Locate the cell with the specified text and output its [X, Y] center coordinate. 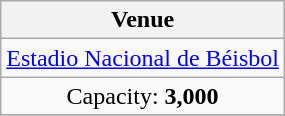
Capacity: 3,000 [143, 96]
Estadio Nacional de Béisbol [143, 58]
Venue [143, 20]
